Determine the [x, y] coordinate at the center of the cell enclosing the given text.  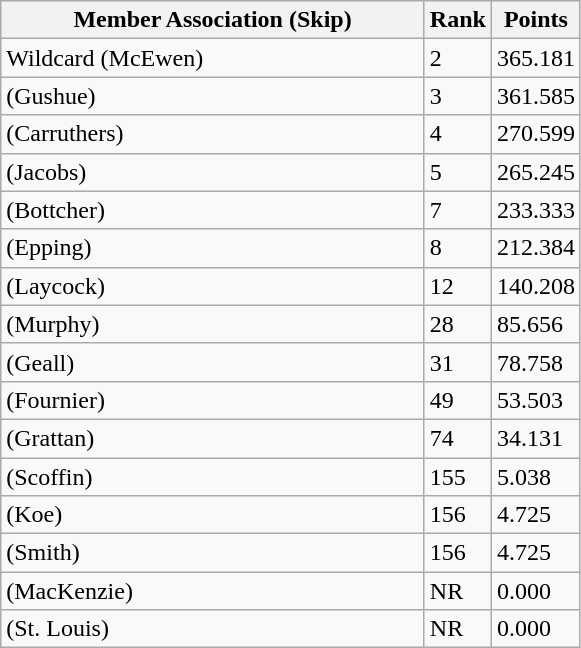
365.181 [536, 58]
(Geall) [213, 362]
85.656 [536, 324]
(Fournier) [213, 400]
49 [458, 400]
Points [536, 20]
Wildcard (McEwen) [213, 58]
(Gushue) [213, 96]
(Scoffin) [213, 477]
Rank [458, 20]
(Smith) [213, 553]
(MacKenzie) [213, 591]
(Koe) [213, 515]
265.245 [536, 172]
(Laycock) [213, 286]
28 [458, 324]
2 [458, 58]
3 [458, 96]
8 [458, 248]
155 [458, 477]
12 [458, 286]
361.585 [536, 96]
(Jacobs) [213, 172]
270.599 [536, 134]
140.208 [536, 286]
212.384 [536, 248]
(Bottcher) [213, 210]
5.038 [536, 477]
(Carruthers) [213, 134]
(Grattan) [213, 438]
7 [458, 210]
34.131 [536, 438]
53.503 [536, 400]
78.758 [536, 362]
Member Association (Skip) [213, 20]
(St. Louis) [213, 629]
4 [458, 134]
233.333 [536, 210]
(Epping) [213, 248]
74 [458, 438]
(Murphy) [213, 324]
31 [458, 362]
5 [458, 172]
